Scan for the cell matching the given text and deliver its [x, y] coordinate at center. 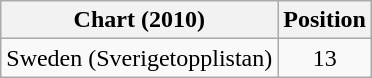
Sweden (Sverigetopplistan) [140, 58]
Position [325, 20]
13 [325, 58]
Chart (2010) [140, 20]
